Pinpoint the cell where the given text exists, returning its (X, Y) midpoint coordinate. 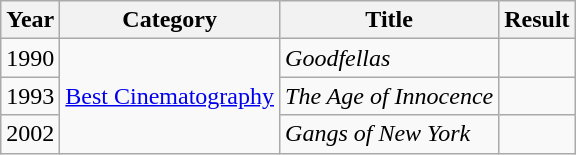
The Age of Innocence (390, 96)
Gangs of New York (390, 134)
2002 (30, 134)
Year (30, 20)
Category (170, 20)
Goodfellas (390, 58)
Best Cinematography (170, 96)
Result (537, 20)
1993 (30, 96)
Title (390, 20)
1990 (30, 58)
